From the cell containing the given text, extract its center point as [x, y] coordinate. 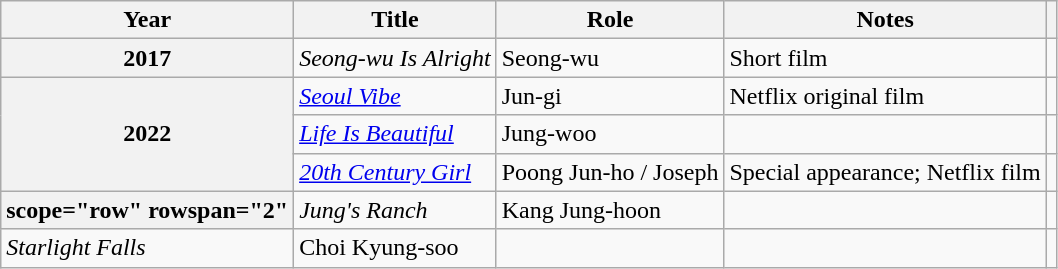
Special appearance; Netflix film [885, 172]
Notes [885, 20]
Jung-woo [610, 134]
Title [396, 20]
Kang Jung-hoon [610, 210]
Choi Kyung-soo [396, 248]
Short film [885, 58]
Jun-gi [610, 96]
scope="row" rowspan="2" [148, 210]
Seong-wu [610, 58]
Role [610, 20]
2017 [148, 58]
Seoul Vibe [396, 96]
Starlight Falls [148, 248]
Life Is Beautiful [396, 134]
Jung's Ranch [396, 210]
Seong-wu Is Alright [396, 58]
Netflix original film [885, 96]
Year [148, 20]
Poong Jun-ho / Joseph [610, 172]
2022 [148, 134]
20th Century Girl [396, 172]
